Pinpoint the cell where the given text exists, returning its [X, Y] midpoint coordinate. 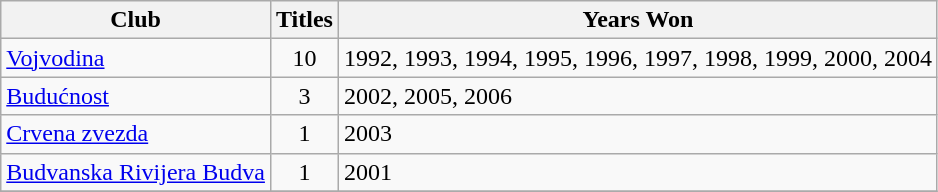
Crvena zvezda [136, 134]
1992, 1993, 1994, 1995, 1996, 1997, 1998, 1999, 2000, 2004 [638, 58]
Years Won [638, 20]
2002, 2005, 2006 [638, 96]
Vojvodina [136, 58]
Titles [304, 20]
10 [304, 58]
3 [304, 96]
2003 [638, 134]
Club [136, 20]
Budućnost [136, 96]
Budvanska Rivijera Budva [136, 172]
2001 [638, 172]
